Capture the cell that displays the provided text and extract its [X, Y] central coordinate. 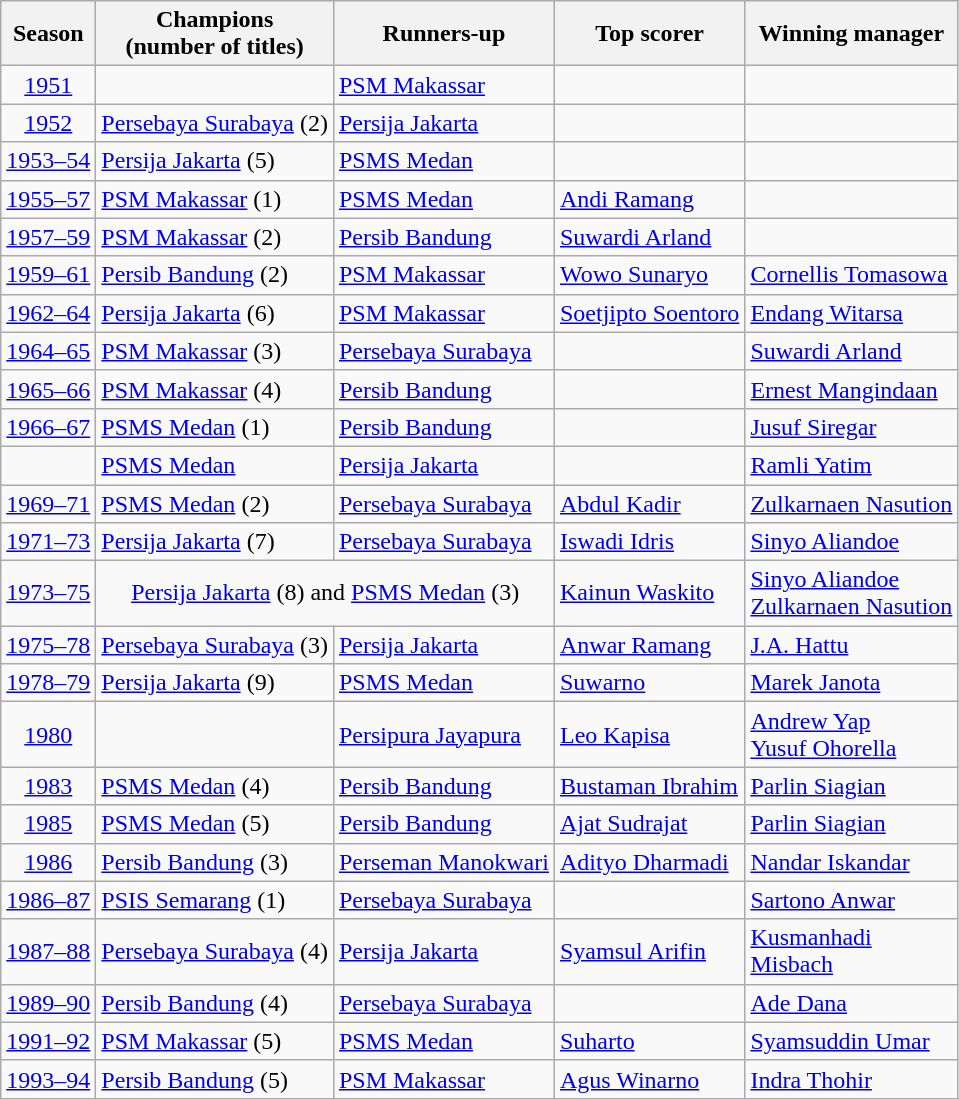
1993–94 [48, 1079]
1987–88 [48, 952]
1953–54 [48, 161]
1964–65 [48, 351]
PSMS Medan (5) [215, 824]
Marek Janota [852, 683]
Kainun Waskito [649, 594]
Persija Jakarta (6) [215, 313]
PSMS Medan (1) [215, 427]
PSIS Semarang (1) [215, 900]
PSM Makassar (1) [215, 199]
1985 [48, 824]
Persib Bandung (3) [215, 862]
1980 [48, 734]
Syamsul Arifin [649, 952]
Persib Bandung (2) [215, 275]
Persija Jakarta (7) [215, 542]
1983 [48, 786]
Andi Ramang [649, 199]
Kusmanhadi Misbach [852, 952]
1989–90 [48, 1003]
Syamsuddin Umar [852, 1041]
PSM Makassar (5) [215, 1041]
Sinyo Aliandoe Zulkarnaen Nasution [852, 594]
Winning manager [852, 34]
Agus Winarno [649, 1079]
PSM Makassar (4) [215, 389]
Suharto [649, 1041]
1951 [48, 85]
PSM Makassar (3) [215, 351]
1986–87 [48, 900]
Persija Jakarta (8) and PSMS Medan (3) [326, 594]
Jusuf Siregar [852, 427]
Sinyo Aliandoe [852, 542]
Iswadi Idris [649, 542]
1991–92 [48, 1041]
Bustaman Ibrahim [649, 786]
PSM Makassar (2) [215, 237]
J.A. Hattu [852, 645]
Persija Jakarta (5) [215, 161]
Ramli Yatim [852, 465]
Ernest Mangindaan [852, 389]
1959–61 [48, 275]
Adityo Dharmadi [649, 862]
Persebaya Surabaya (3) [215, 645]
1962–64 [48, 313]
1966–67 [48, 427]
PSMS Medan (4) [215, 786]
Indra Thohir [852, 1079]
Sartono Anwar [852, 900]
Nandar Iskandar [852, 862]
Andrew Yap Yusuf Ohorella [852, 734]
Ajat Sudrajat [649, 824]
Persebaya Surabaya (4) [215, 952]
PSMS Medan (2) [215, 503]
Persipura Jayapura [444, 734]
Perseman Manokwari [444, 862]
Abdul Kadir [649, 503]
Wowo Sunaryo [649, 275]
Endang Witarsa [852, 313]
1971–73 [48, 542]
1952 [48, 123]
1969–71 [48, 503]
1978–79 [48, 683]
1973–75 [48, 594]
Champions(number of titles) [215, 34]
Zulkarnaen Nasution [852, 503]
Leo Kapisa [649, 734]
Persib Bandung (4) [215, 1003]
1965–66 [48, 389]
Cornellis Tomasowa [852, 275]
Ade Dana [852, 1003]
Runners-up [444, 34]
1975–78 [48, 645]
Soetjipto Soentoro [649, 313]
Season [48, 34]
Persebaya Surabaya (2) [215, 123]
Top scorer [649, 34]
Persija Jakarta (9) [215, 683]
Suwarno [649, 683]
1986 [48, 862]
Anwar Ramang [649, 645]
Persib Bandung (5) [215, 1079]
1957–59 [48, 237]
1955–57 [48, 199]
